Provide the (X, Y) coordinate of the cell's center where the given text is located.  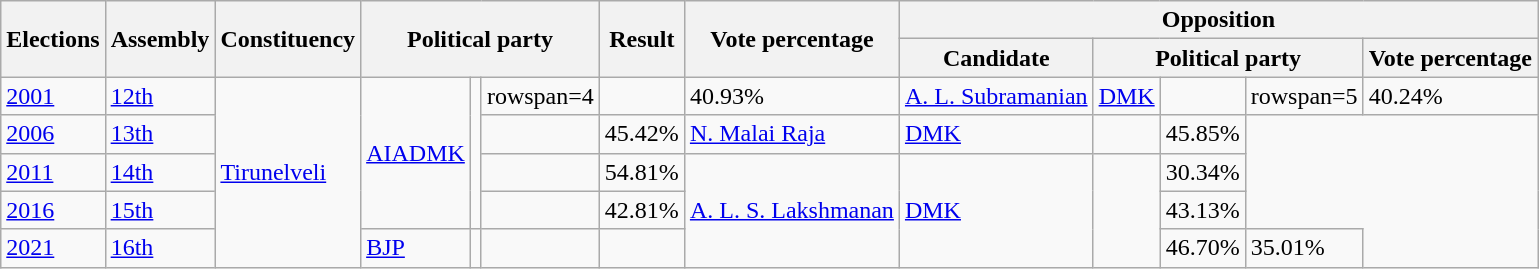
40.24% (1450, 96)
2021 (53, 248)
12th (160, 96)
16th (160, 248)
2001 (53, 96)
BJP (416, 248)
Assembly (160, 39)
14th (160, 172)
40.93% (792, 96)
Elections (53, 39)
Opposition (1218, 20)
Result (642, 39)
rowspan=4 (540, 96)
42.81% (642, 210)
rowspan=5 (1304, 96)
Constituency (288, 39)
Candidate (996, 58)
2006 (53, 134)
35.01% (1304, 248)
46.70% (1202, 248)
15th (160, 210)
45.42% (642, 134)
30.34% (1202, 172)
45.85% (1202, 134)
Tirunelveli (288, 172)
A. L. Subramanian (996, 96)
43.13% (1202, 210)
54.81% (642, 172)
A. L. S. Lakshmanan (792, 210)
2011 (53, 172)
N. Malai Raja (792, 134)
AIADMK (416, 153)
13th (160, 134)
2016 (53, 210)
